Scan for the cell matching the given text and deliver its (X, Y) coordinate at center. 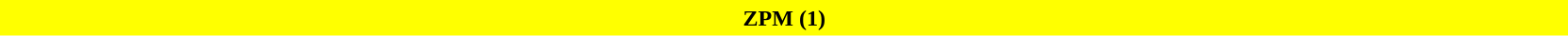
ZPM (1) (784, 18)
